For the text-containing cell, return its midpoint in (x, y) coordinate format. 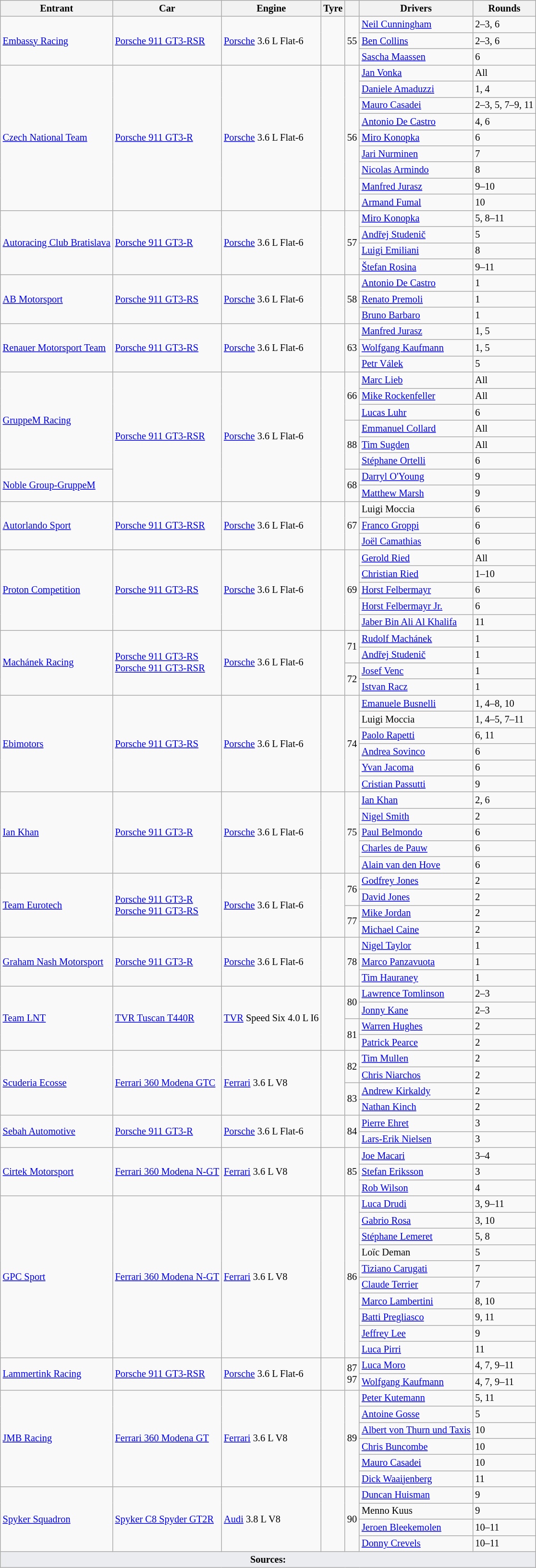
Antoine Gosse (416, 1414)
Nathan Kinch (416, 1107)
5, 8–11 (504, 218)
6, 11 (504, 736)
Machánek Racing (57, 663)
Yvan Jacoma (416, 768)
84 (352, 1131)
72 (352, 679)
Paul Belmondo (416, 832)
1–10 (504, 574)
Sascha Maassen (416, 57)
56 (352, 137)
Team Eurotech (57, 905)
Team LNT (57, 1018)
1, 4–5, 7–11 (504, 719)
1, 4 (504, 89)
Ebimotors (57, 744)
81 (352, 1034)
Mike Jordan (416, 913)
Neil Cunningham (416, 24)
Menno Kuus (416, 1511)
86 (352, 1277)
69 (352, 590)
3–4 (504, 1156)
75 (352, 832)
Autorlando Sport (57, 525)
Loïc Deman (416, 1253)
76 (352, 889)
4 (504, 1188)
Dick Waaijenberg (416, 1479)
Alain van den Hove (416, 865)
Nigel Smith (416, 816)
Marco Panzavuota (416, 962)
Bruno Barbaro (416, 315)
Gabrio Rosa (416, 1220)
Czech National Team (57, 137)
AB Motorsport (57, 299)
4, 6 (504, 121)
Luca Moro (416, 1365)
Andrea Sovinco (416, 752)
Sources: (268, 1559)
Tim Hauraney (416, 978)
Horst Felbermayr Jr. (416, 606)
Autoracing Club Bratislava (57, 243)
9, 11 (504, 1317)
Noble Group-GruppeM (57, 485)
Istvan Racz (416, 687)
83 (352, 1098)
Batti Pregliasco (416, 1317)
Spyker Squadron (57, 1519)
63 (352, 348)
Albert von Thurn und Taxis (416, 1430)
57 (352, 243)
Charles de Pauw (416, 848)
Peter Kutemann (416, 1398)
89 (352, 1438)
Car (167, 8)
Ferrari 360 Modena GT (167, 1438)
82 (352, 1067)
Armand Fumal (416, 202)
Daniele Amaduzzi (416, 89)
90 (352, 1519)
Godfrey Jones (416, 881)
Drivers (416, 8)
Ben Collins (416, 41)
Stéphane Ortelli (416, 461)
78 (352, 961)
58 (352, 299)
Lucas Luhr (416, 412)
Cirtek Motorsport (57, 1171)
Jan Vonka (416, 73)
Tiziano Carugati (416, 1269)
Claude Terrier (416, 1285)
5, 8 (504, 1236)
66 (352, 396)
Porsche 911 GT3-RSPorsche 911 GT3-RSR (167, 663)
Marc Lieb (416, 380)
8797 (352, 1373)
GPC Sport (57, 1277)
Tim Mullen (416, 1059)
Chris Niarchos (416, 1075)
Franco Groppi (416, 525)
Lammertink Racing (57, 1373)
Ferrari 360 Modena GTC (167, 1083)
Luca Pirri (416, 1350)
Spyker C8 Spyder GT2R (167, 1519)
Proton Competition (57, 590)
Nicolas Armindo (416, 170)
Patrick Pearce (416, 1042)
Rudolf Machánek (416, 639)
Nigel Taylor (416, 945)
Emmanuel Collard (416, 428)
9–11 (504, 267)
Joël Camathias (416, 542)
Jonny Kane (416, 1010)
55 (352, 40)
David Jones (416, 897)
Joe Macari (416, 1156)
Luigi Emiliani (416, 251)
74 (352, 744)
Stefan Eriksson (416, 1172)
Lawrence Tomlinson (416, 994)
Matthew Marsh (416, 493)
Entrant (57, 8)
8, 10 (504, 1301)
Audi 3.8 L V8 (271, 1519)
2, 6 (504, 800)
Lars-Erik Nielsen (416, 1139)
3, 9–11 (504, 1204)
Scuderia Ecosse (57, 1083)
Petr Válek (416, 364)
GruppeM Racing (57, 420)
Stéphane Lemeret (416, 1236)
Rob Wilson (416, 1188)
1, 4–8, 10 (504, 703)
Christian Ried (416, 574)
Jari Nurminen (416, 154)
Sebah Automotive (57, 1131)
Warren Hughes (416, 1026)
TVR Tuscan T440R (167, 1018)
TVR Speed Six 4.0 L I6 (271, 1018)
85 (352, 1171)
Embassy Racing (57, 40)
Renauer Motorsport Team (57, 348)
Andrew Kirkaldy (416, 1091)
Emanuele Busnelli (416, 703)
2–3, 5, 7–9, 11 (504, 105)
JMB Racing (57, 1438)
Renato Premoli (416, 299)
Štefan Rosina (416, 267)
Cristian Passutti (416, 784)
Engine (271, 8)
Donny Crevels (416, 1544)
Gerold Ried (416, 558)
Horst Felbermayr (416, 590)
Luca Drudi (416, 1204)
Tim Sugden (416, 445)
Duncan Huisman (416, 1495)
Jaber Bin Ali Al Khalifa (416, 622)
Jeffrey Lee (416, 1333)
Darryl O'Young (416, 477)
Porsche 911 GT3-RPorsche 911 GT3-RS (167, 905)
Graham Nash Motorsport (57, 961)
Michael Caine (416, 929)
71 (352, 646)
77 (352, 921)
Jeroen Bleekemolen (416, 1527)
Mike Rockenfeller (416, 396)
68 (352, 485)
3, 10 (504, 1220)
Marco Lambertini (416, 1301)
Rounds (504, 8)
Tyre (333, 8)
9–10 (504, 186)
Josef Venc (416, 671)
5, 11 (504, 1398)
Chris Buncombe (416, 1447)
Pierre Ehret (416, 1123)
88 (352, 445)
Paolo Rapetti (416, 736)
67 (352, 525)
80 (352, 1001)
